Find where the given text appears and provide that cell's center as (X, Y) coordinate. 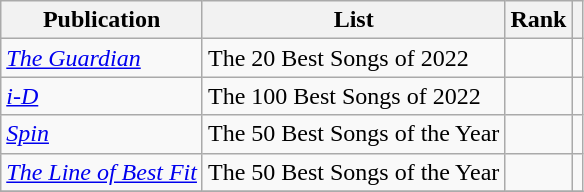
The Line of Best Fit (102, 172)
Rank (538, 20)
The Guardian (102, 58)
List (353, 20)
i-D (102, 96)
Spin (102, 134)
Publication (102, 20)
The 20 Best Songs of 2022 (353, 58)
The 100 Best Songs of 2022 (353, 96)
